Determine the [x, y] coordinate at the center of the cell enclosing the given text.  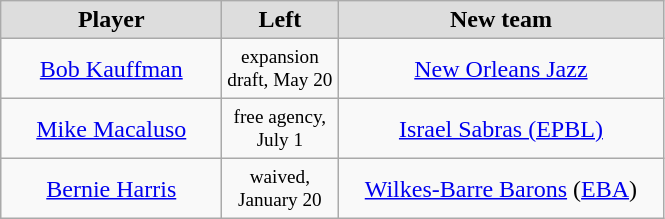
New team [501, 20]
Israel Sabras (EPBL) [501, 129]
Wilkes-Barre Barons (EBA) [501, 189]
Bernie Harris [112, 189]
New Orleans Jazz [501, 69]
Player [112, 20]
Left [280, 20]
waived, January 20 [280, 189]
expansion draft, May 20 [280, 69]
Mike Macaluso [112, 129]
free agency, July 1 [280, 129]
Bob Kauffman [112, 69]
